Return the [X, Y] coordinate for the center point of the cell that contains the specified text.  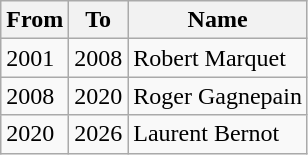
2026 [98, 134]
2001 [35, 58]
Robert Marquet [218, 58]
To [98, 20]
Laurent Bernot [218, 134]
From [35, 20]
Roger Gagnepain [218, 96]
Name [218, 20]
